Capture the cell that displays the provided text and extract its [X, Y] central coordinate. 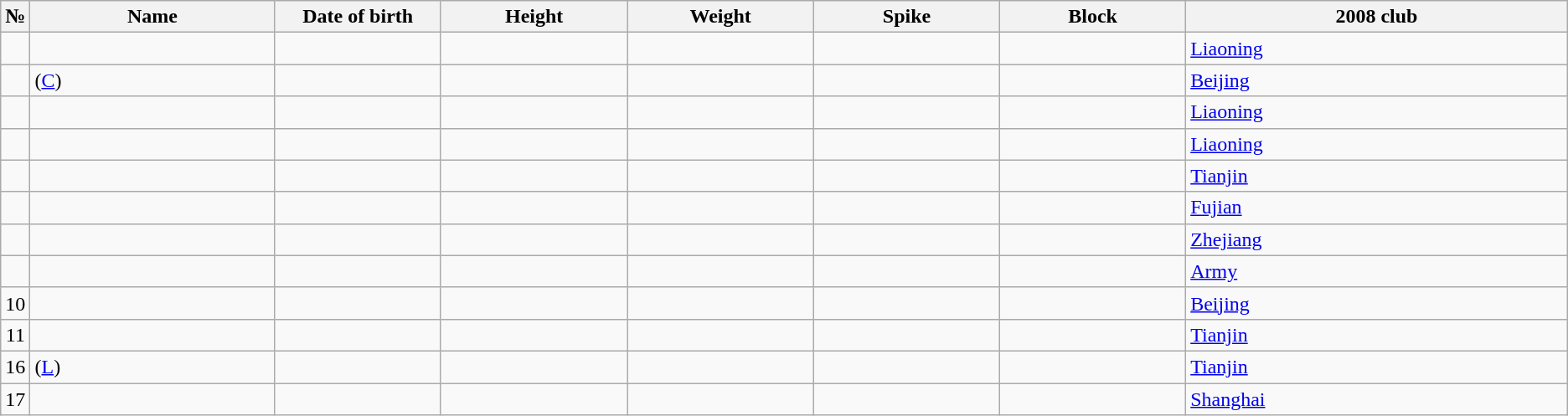
Block [1093, 17]
№ [15, 17]
Fujian [1377, 208]
Name [152, 17]
Weight [720, 17]
(C) [152, 80]
Spike [906, 17]
Zhejiang [1377, 239]
(L) [152, 367]
Height [534, 17]
11 [15, 335]
2008 club [1377, 17]
Date of birth [358, 17]
16 [15, 367]
10 [15, 303]
Shanghai [1377, 399]
17 [15, 399]
Army [1377, 271]
